Locate the cell with the specified text and output its [X, Y] center coordinate. 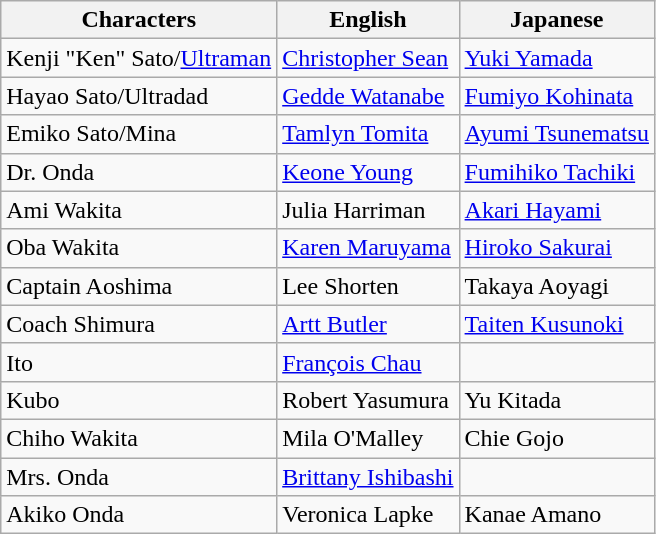
Lee Shorten [368, 286]
Brittany Ishibashi [368, 477]
Oba Wakita [139, 248]
English [368, 20]
Ami Wakita [139, 210]
Coach Shimura [139, 324]
Christopher Sean [368, 58]
Karen Maruyama [368, 248]
Dr. Onda [139, 172]
Kubo [139, 400]
Taiten Kusunoki [556, 324]
Akari Hayami [556, 210]
Ito [139, 362]
Robert Yasumura [368, 400]
Hayao Sato/Ultradad [139, 96]
Japanese [556, 20]
Emiko Sato/Mina [139, 134]
Fumiyo Kohinata [556, 96]
Kanae Amano [556, 515]
Tamlyn Tomita [368, 134]
Kenji "Ken" Sato/Ultraman [139, 58]
Veronica Lapke [368, 515]
Akiko Onda [139, 515]
François Chau [368, 362]
Artt Butler [368, 324]
Yu Kitada [556, 400]
Chiho Wakita [139, 438]
Captain Aoshima [139, 286]
Chie Gojo [556, 438]
Characters [139, 20]
Gedde Watanabe [368, 96]
Ayumi Tsunematsu [556, 134]
Fumihiko Tachiki [556, 172]
Mila O'Malley [368, 438]
Julia Harriman [368, 210]
Takaya Aoyagi [556, 286]
Yuki Yamada [556, 58]
Mrs. Onda [139, 477]
Keone Young [368, 172]
Hiroko Sakurai [556, 248]
